Capture the cell that displays the provided text and extract its (x, y) central coordinate. 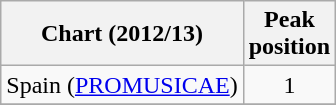
Spain (PROMUSICAE) (122, 85)
Chart (2012/13) (122, 34)
1 (289, 85)
Peakposition (289, 34)
